Pinpoint the cell where the given text exists, returning its [x, y] midpoint coordinate. 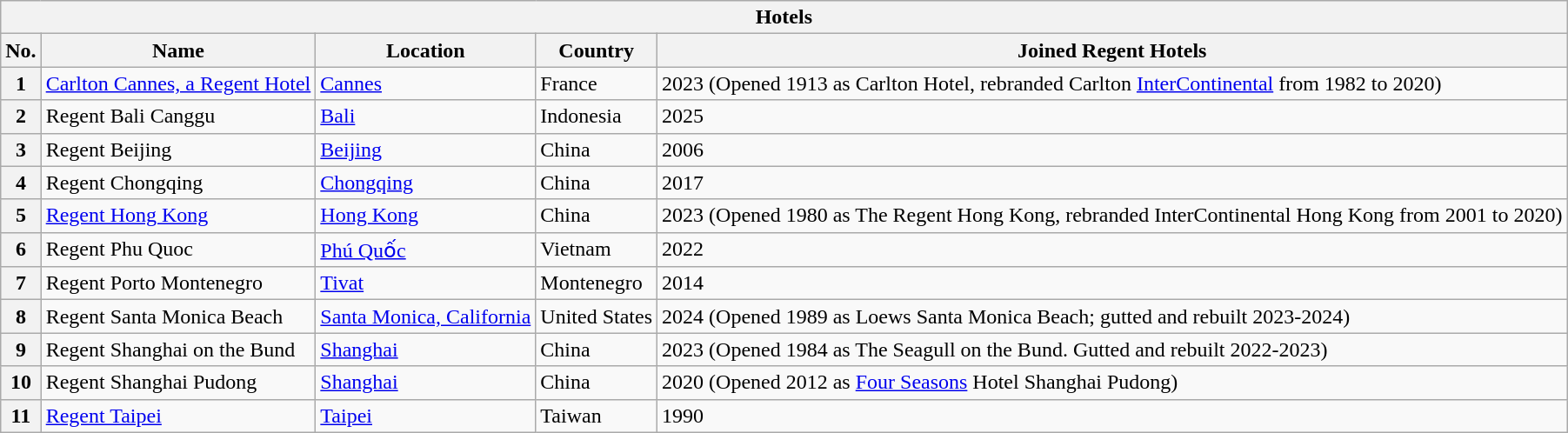
Santa Monica, California [426, 316]
11 [21, 416]
Joined Regent Hotels [1112, 50]
Carlton Cannes, a Regent Hotel [178, 83]
Taipei [426, 416]
7 [21, 283]
8 [21, 316]
Regent Taipei [178, 416]
Hong Kong [426, 216]
5 [21, 216]
2014 [1112, 283]
4 [21, 183]
2017 [1112, 183]
United States [597, 316]
Cannes [426, 83]
1990 [1112, 416]
Name [178, 50]
Regent Hong Kong [178, 216]
France [597, 83]
Regent Porto Montenegro [178, 283]
Chongqing [426, 183]
2020 (Opened 2012 as Four Seasons Hotel Shanghai Pudong) [1112, 383]
Regent Phu Quoc [178, 250]
Indonesia [597, 117]
2006 [1112, 150]
Location [426, 50]
Phú Quốc [426, 250]
Regent Shanghai on the Bund [178, 350]
1 [21, 83]
2 [21, 117]
Beijing [426, 150]
Regent Shanghai Pudong [178, 383]
Regent Chongqing [178, 183]
9 [21, 350]
2023 (Opened 1913 as Carlton Hotel, rebranded Carlton InterContinental from 1982 to 2020) [1112, 83]
No. [21, 50]
2024 (Opened 1989 as Loews Santa Monica Beach; gutted and rebuilt 2023-2024) [1112, 316]
6 [21, 250]
Montenegro [597, 283]
Tivat [426, 283]
2025 [1112, 117]
Hotels [784, 17]
Regent Santa Monica Beach [178, 316]
Country [597, 50]
3 [21, 150]
2022 [1112, 250]
Taiwan [597, 416]
Bali [426, 117]
2023 (Opened 1984 as The Seagull on the Bund. Gutted and rebuilt 2022-2023) [1112, 350]
Regent Beijing [178, 150]
10 [21, 383]
Vietnam [597, 250]
Regent Bali Canggu [178, 117]
2023 (Opened 1980 as The Regent Hong Kong, rebranded InterContinental Hong Kong from 2001 to 2020) [1112, 216]
